Return the [X, Y] coordinate for the center point of the cell that contains the specified text.  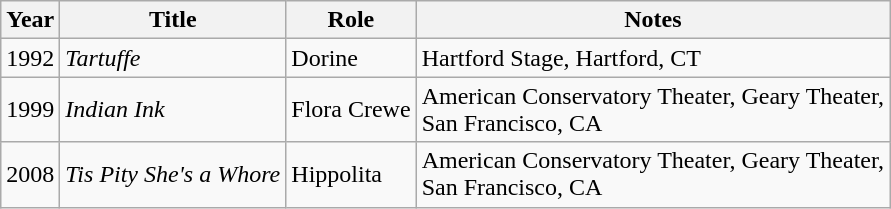
Role [351, 20]
Indian Ink [173, 110]
1992 [30, 58]
Year [30, 20]
Title [173, 20]
Notes [652, 20]
2008 [30, 174]
1999 [30, 110]
Hippolita [351, 174]
Flora Crewe [351, 110]
Dorine [351, 58]
Tis Pity She's a Whore [173, 174]
Tartuffe [173, 58]
Hartford Stage, Hartford, CT [652, 58]
